Determine the (x, y) coordinate at the center of the cell enclosing the given text.  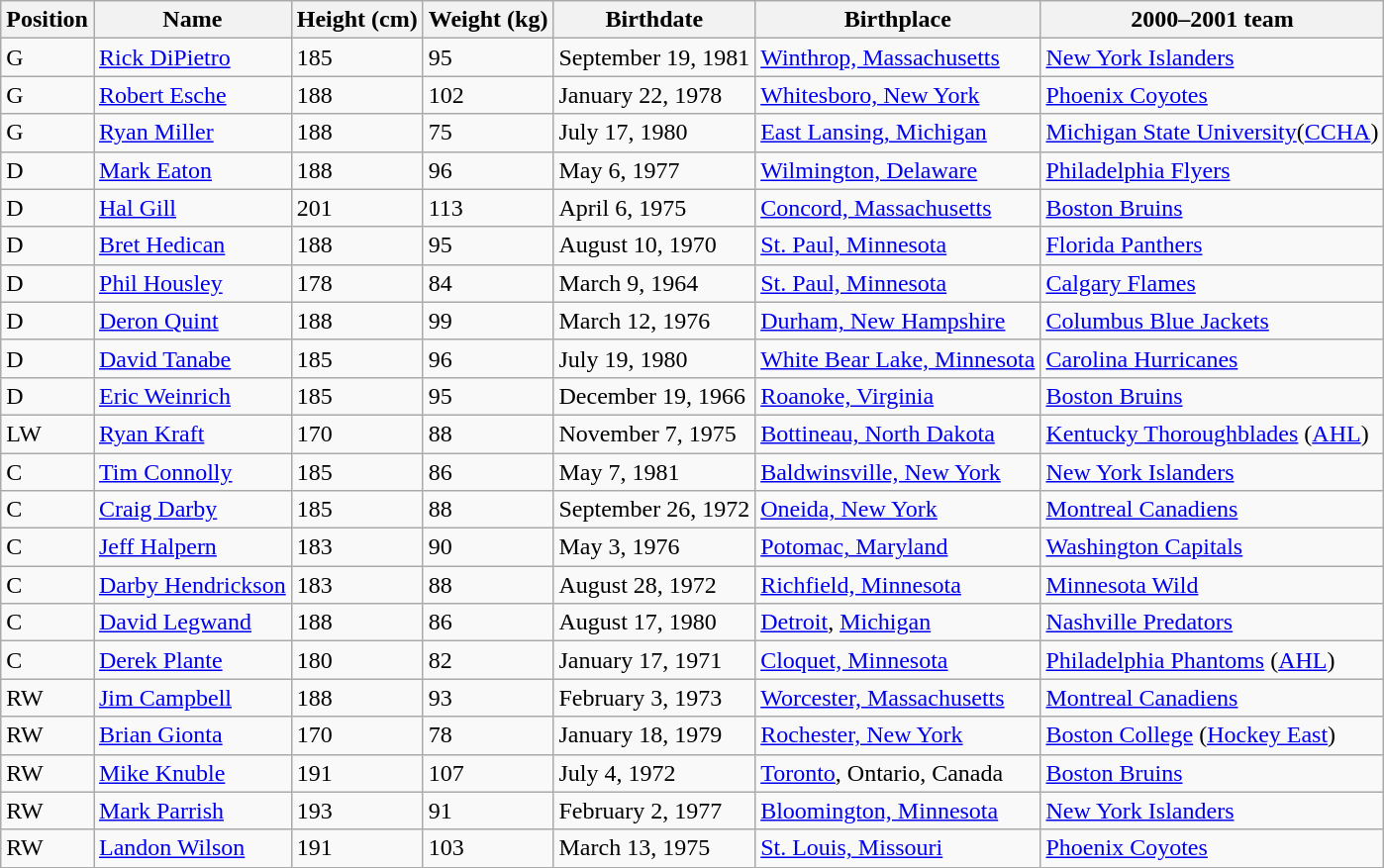
Durham, New Hampshire (898, 321)
Rick DiPietro (192, 57)
Name (192, 20)
Landon Wilson (192, 848)
Deron Quint (192, 321)
Position (48, 20)
July 4, 1972 (654, 773)
Phil Housley (192, 283)
Darby Hendrickson (192, 585)
Mark Parrish (192, 811)
193 (356, 811)
Oneida, New York (898, 510)
Whitesboro, New York (898, 95)
Philadelphia Flyers (1212, 170)
Nashville Predators (1212, 623)
Hal Gill (192, 208)
Bret Hedican (192, 245)
March 12, 1976 (654, 321)
Worcester, Massachusetts (898, 698)
82 (488, 660)
Mark Eaton (192, 170)
March 9, 1964 (654, 283)
103 (488, 848)
Height (cm) (356, 20)
Cloquet, Minnesota (898, 660)
February 2, 1977 (654, 811)
Weight (kg) (488, 20)
Richfield, Minnesota (898, 585)
178 (356, 283)
90 (488, 547)
Tim Connolly (192, 472)
September 19, 1981 (654, 57)
102 (488, 95)
Concord, Massachusetts (898, 208)
78 (488, 735)
93 (488, 698)
Mike Knuble (192, 773)
Minnesota Wild (1212, 585)
August 17, 1980 (654, 623)
May 6, 1977 (654, 170)
East Lansing, Michigan (898, 133)
Bottineau, North Dakota (898, 434)
Wilmington, Delaware (898, 170)
Ryan Kraft (192, 434)
August 10, 1970 (654, 245)
LW (48, 434)
Rochester, New York (898, 735)
Michigan State University(CCHA) (1212, 133)
Eric Weinrich (192, 396)
Carolina Hurricanes (1212, 358)
September 26, 1972 (654, 510)
Jeff Halpern (192, 547)
Roanoke, Virginia (898, 396)
February 3, 1973 (654, 698)
July 19, 1980 (654, 358)
May 7, 1981 (654, 472)
Ryan Miller (192, 133)
May 3, 1976 (654, 547)
Potomac, Maryland (898, 547)
180 (356, 660)
Toronto, Ontario, Canada (898, 773)
August 28, 1972 (654, 585)
Boston College (Hockey East) (1212, 735)
Florida Panthers (1212, 245)
107 (488, 773)
December 19, 1966 (654, 396)
Philadelphia Phantoms (AHL) (1212, 660)
99 (488, 321)
2000–2001 team (1212, 20)
113 (488, 208)
Calgary Flames (1212, 283)
April 6, 1975 (654, 208)
January 17, 1971 (654, 660)
Baldwinsville, New York (898, 472)
November 7, 1975 (654, 434)
Jim Campbell (192, 698)
David Tanabe (192, 358)
91 (488, 811)
Craig Darby (192, 510)
Bloomington, Minnesota (898, 811)
Winthrop, Massachusetts (898, 57)
Detroit, Michigan (898, 623)
Washington Capitals (1212, 547)
January 22, 1978 (654, 95)
St. Louis, Missouri (898, 848)
Birthplace (898, 20)
March 13, 1975 (654, 848)
July 17, 1980 (654, 133)
Columbus Blue Jackets (1212, 321)
Birthdate (654, 20)
201 (356, 208)
Robert Esche (192, 95)
Derek Plante (192, 660)
Kentucky Thoroughblades (AHL) (1212, 434)
January 18, 1979 (654, 735)
White Bear Lake, Minnesota (898, 358)
75 (488, 133)
David Legwand (192, 623)
Brian Gionta (192, 735)
84 (488, 283)
